Capture the cell that displays the provided text and extract its [x, y] central coordinate. 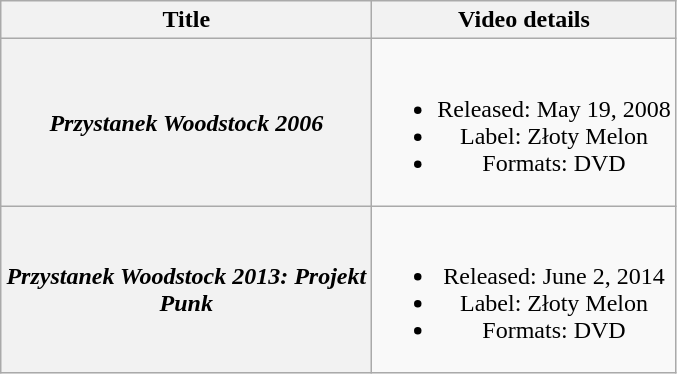
Przystanek Woodstock 2006 [186, 122]
Video details [524, 20]
Title [186, 20]
Released: May 19, 2008Label: Złoty MelonFormats: DVD [524, 122]
Released: June 2, 2014Label: Złoty MelonFormats: DVD [524, 290]
Przystanek Woodstock 2013: Projekt Punk [186, 290]
